Search for the cell housing the specified text and yield its (x, y) center coordinate. 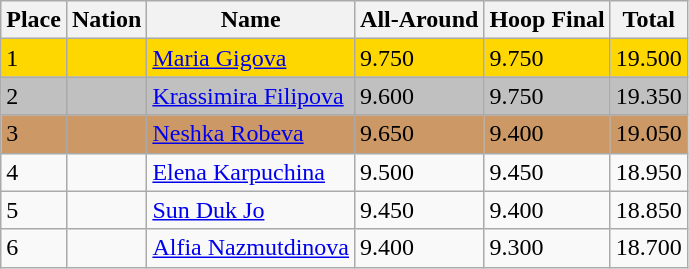
18.950 (648, 172)
Hoop Final (547, 20)
9.300 (547, 248)
9.650 (420, 134)
All-Around (420, 20)
Sun Duk Jo (251, 210)
Alfia Nazmutdinova (251, 248)
Place (34, 20)
19.350 (648, 96)
4 (34, 172)
6 (34, 248)
2 (34, 96)
19.050 (648, 134)
18.850 (648, 210)
Neshka Robeva (251, 134)
5 (34, 210)
Total (648, 20)
19.500 (648, 58)
9.500 (420, 172)
Krassimira Filipova (251, 96)
3 (34, 134)
Name (251, 20)
18.700 (648, 248)
Nation (106, 20)
1 (34, 58)
9.600 (420, 96)
Elena Karpuchina (251, 172)
Maria Gigova (251, 58)
